Return the (X, Y) coordinate for the center point of the cell that contains the specified text.  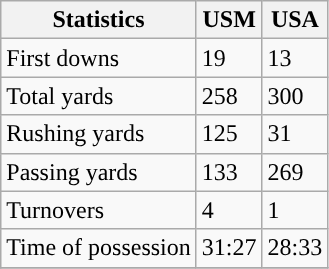
Turnovers (99, 210)
Total yards (99, 96)
28:33 (295, 248)
1 (295, 210)
19 (229, 58)
Statistics (99, 20)
4 (229, 210)
Passing yards (99, 172)
300 (295, 96)
258 (229, 96)
125 (229, 134)
269 (295, 172)
31 (295, 134)
First downs (99, 58)
Rushing yards (99, 134)
Time of possession (99, 248)
13 (295, 58)
USM (229, 20)
31:27 (229, 248)
USA (295, 20)
133 (229, 172)
